Determine the [x, y] coordinate at the center of the cell enclosing the given text.  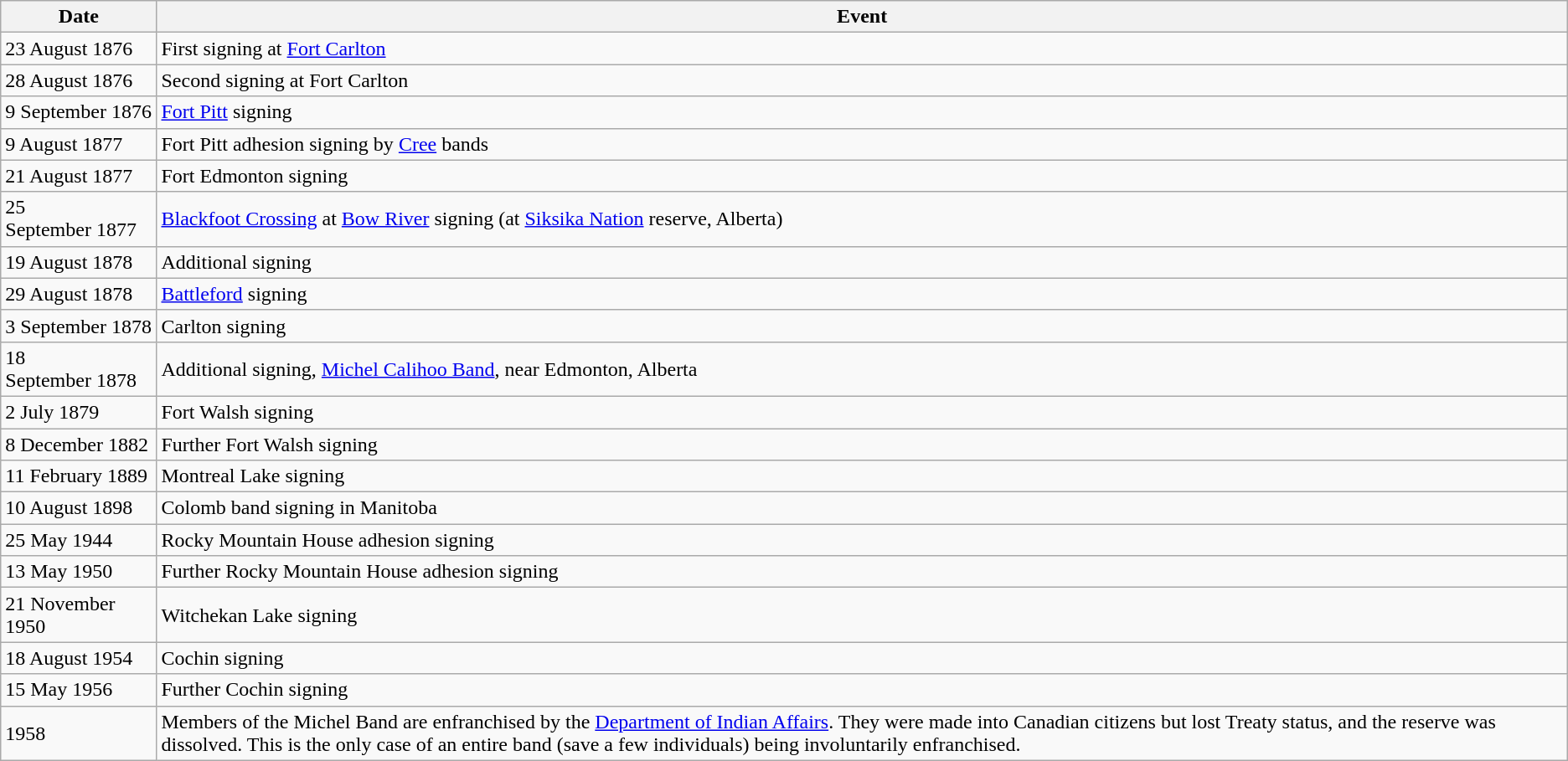
Second signing at Fort Carlton [862, 80]
Rocky Mountain House adhesion signing [862, 540]
11 February 1889 [79, 476]
Battleford signing [862, 294]
Further Fort Walsh signing [862, 445]
Cochin signing [862, 658]
13 May 1950 [79, 572]
10 August 1898 [79, 508]
Fort Pitt signing [862, 112]
Blackfoot Crossing at Bow River signing (at Siksika Nation reserve, Alberta) [862, 219]
1958 [79, 733]
3 September 1878 [79, 326]
18 September 1878 [79, 368]
9 September 1876 [79, 112]
2 July 1879 [79, 412]
21 November 1950 [79, 614]
8 December 1882 [79, 445]
Carlton signing [862, 326]
18 August 1954 [79, 658]
Date [79, 17]
15 May 1956 [79, 690]
9 August 1877 [79, 144]
19 August 1878 [79, 262]
25 September 1877 [79, 219]
Additional signing [862, 262]
Further Rocky Mountain House adhesion signing [862, 572]
Fort Walsh signing [862, 412]
29 August 1878 [79, 294]
25 May 1944 [79, 540]
21 August 1877 [79, 176]
Additional signing, Michel Calihoo Band, near Edmonton, Alberta [862, 368]
Fort Pitt adhesion signing by Cree bands [862, 144]
23 August 1876 [79, 49]
Event [862, 17]
Montreal Lake signing [862, 476]
First signing at Fort Carlton [862, 49]
Further Cochin signing [862, 690]
28 August 1876 [79, 80]
Colomb band signing in Manitoba [862, 508]
Witchekan Lake signing [862, 614]
Fort Edmonton signing [862, 176]
